Extract the (x, y) coordinate from the center of the cell holding the provided text.  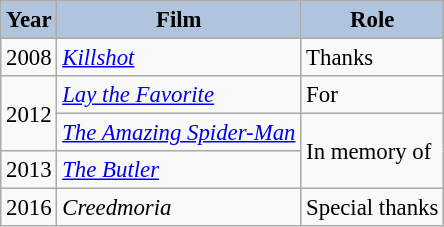
2013 (29, 170)
2008 (29, 58)
In memory of (372, 152)
The Amazing Spider-Man (179, 133)
Role (372, 20)
Special thanks (372, 208)
Thanks (372, 58)
2016 (29, 208)
For (372, 95)
Killshot (179, 58)
Creedmoria (179, 208)
The Butler (179, 170)
Lay the Favorite (179, 95)
2012 (29, 114)
Year (29, 20)
Film (179, 20)
